Locate the cell with the specified text and output its [X, Y] center coordinate. 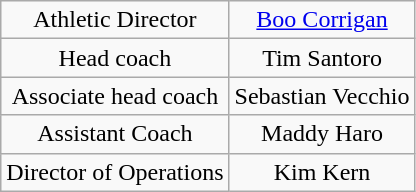
Tim Santoro [322, 58]
Athletic Director [115, 20]
Maddy Haro [322, 134]
Boo Corrigan [322, 20]
Assistant Coach [115, 134]
Associate head coach [115, 96]
Director of Operations [115, 172]
Kim Kern [322, 172]
Sebastian Vecchio [322, 96]
Head coach [115, 58]
